Detect which cell encompasses the target text, then output its [x, y] center coordinate. 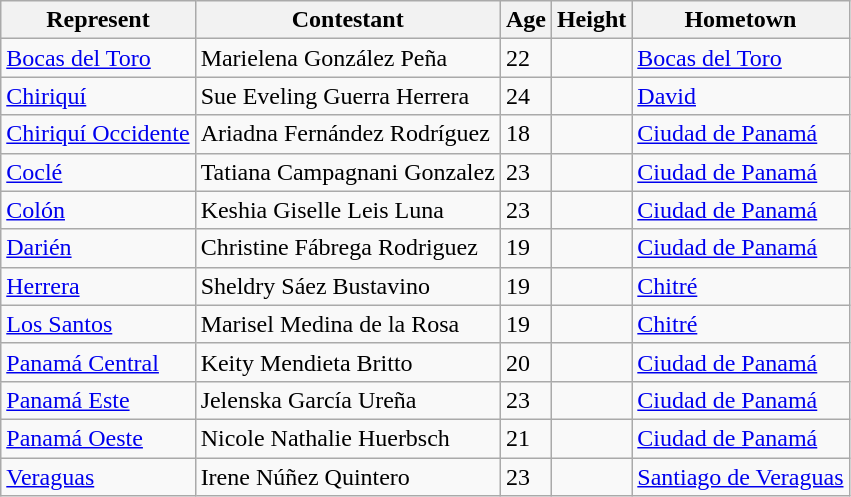
Panamá Oeste [98, 438]
Veraguas [98, 477]
Tatiana Campagnani Gonzalez [348, 172]
18 [526, 134]
21 [526, 438]
Contestant [348, 20]
Chiriquí [98, 96]
22 [526, 58]
Nicole Nathalie Huerbsch [348, 438]
Sheldry Sáez Bustavino [348, 286]
Ariadna Fernández Rodríguez [348, 134]
Keshia Giselle Leis Luna [348, 210]
Darién [98, 248]
Hometown [740, 20]
David [740, 96]
Herrera [98, 286]
Marisel Medina de la Rosa [348, 324]
Chiriquí Occidente [98, 134]
Marielena González Peña [348, 58]
Panamá Este [98, 400]
Sue Eveling Guerra Herrera [348, 96]
Keity Mendieta Britto [348, 362]
Los Santos [98, 324]
Jelenska García Ureña [348, 400]
Colón [98, 210]
Christine Fábrega Rodriguez [348, 248]
Represent [98, 20]
24 [526, 96]
Santiago de Veraguas [740, 477]
Irene Núñez Quintero [348, 477]
Panamá Central [98, 362]
Height [591, 20]
20 [526, 362]
Age [526, 20]
Coclé [98, 172]
